Return the [X, Y] coordinate for the center point of the cell that contains the specified text.  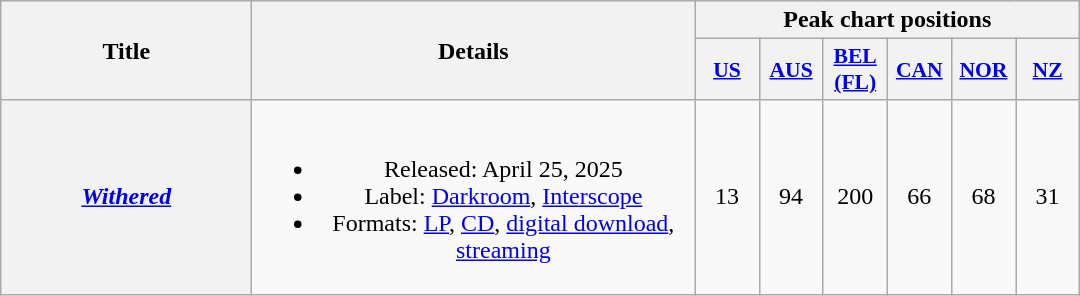
13 [727, 197]
US [727, 70]
94 [791, 197]
66 [919, 197]
200 [855, 197]
Peak chart positions [888, 20]
NZ [1048, 70]
Title [126, 50]
Details [474, 50]
AUS [791, 70]
Withered [126, 197]
CAN [919, 70]
NOR [983, 70]
BEL(FL) [855, 70]
68 [983, 197]
Released: April 25, 2025Label: Darkroom, InterscopeFormats: LP, CD, digital download, streaming [474, 197]
31 [1048, 197]
